Scan for the cell matching the given text and deliver its (X, Y) coordinate at center. 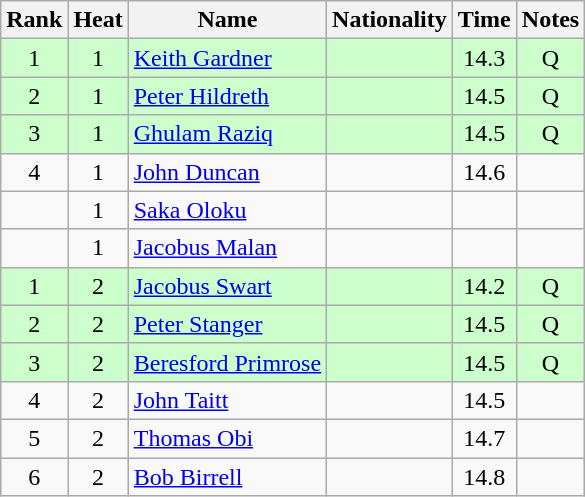
Beresford Primrose (227, 362)
Nationality (390, 20)
Saka Oloku (227, 210)
Rank (34, 20)
Jacobus Malan (227, 248)
Ghulam Raziq (227, 134)
6 (34, 477)
Heat (98, 20)
14.8 (484, 477)
14.6 (484, 172)
5 (34, 438)
Jacobus Swart (227, 286)
14.7 (484, 438)
John Duncan (227, 172)
Name (227, 20)
Keith Gardner (227, 58)
Peter Stanger (227, 324)
Bob Birrell (227, 477)
14.2 (484, 286)
John Taitt (227, 400)
Thomas Obi (227, 438)
Notes (550, 20)
Time (484, 20)
Peter Hildreth (227, 96)
14.3 (484, 58)
